Find where the given text appears and provide that cell's center as (x, y) coordinate. 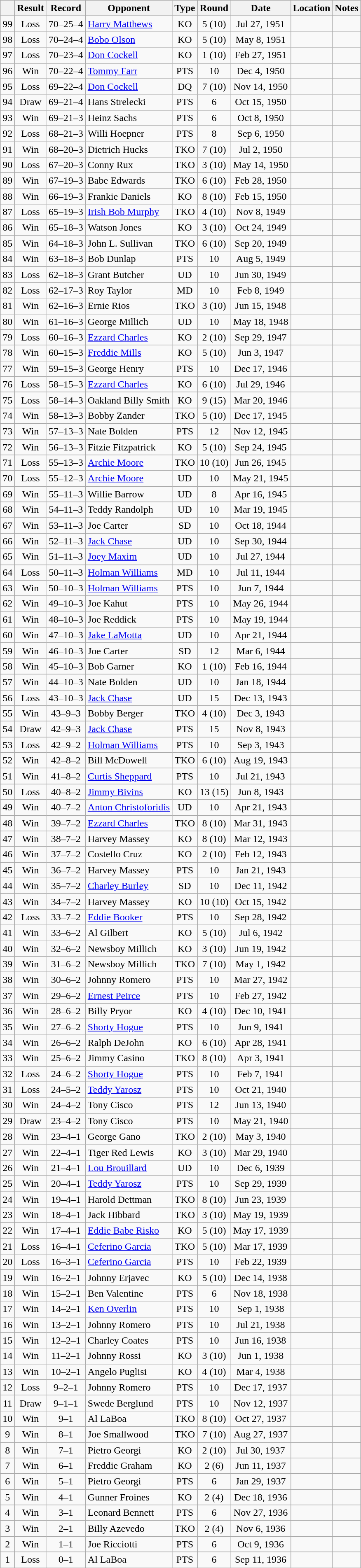
Mar 4, 1938 (260, 1372)
Record (66, 8)
11 (7, 1403)
24–4–2 (66, 1105)
15–2–1 (66, 1293)
49–10–3 (66, 604)
DQ (185, 86)
Dec 4, 1950 (260, 71)
Feb 12, 1943 (260, 854)
9 (7, 1434)
4–1 (66, 1497)
Joe Reddick (129, 619)
23 (7, 1215)
23–4–2 (66, 1121)
Ernest Peirce (129, 996)
38 (7, 980)
May 19, 1939 (260, 1215)
35 (7, 1027)
Apr 21, 1944 (260, 635)
24–6–2 (66, 1074)
Oct 15, 1942 (260, 901)
69–21–3 (66, 118)
92 (7, 133)
Feb 16, 1944 (260, 666)
Frankie Daniels (129, 196)
Mar 27, 1942 (260, 980)
Aug 19, 1943 (260, 761)
May 19, 1944 (260, 619)
28–6–2 (66, 1011)
69–22–4 (66, 86)
94 (7, 102)
72 (7, 447)
99 (7, 24)
43–10–3 (66, 698)
22–4–1 (66, 1152)
85 (7, 243)
40–7–2 (66, 807)
34–7–2 (66, 901)
63 (7, 588)
Nov 27, 1936 (260, 1513)
39–7–2 (66, 823)
7 (7, 1466)
Billy Azevedo (129, 1528)
76 (7, 384)
Jan 29, 1937 (260, 1482)
Apr 16, 1945 (260, 494)
2 (7, 1544)
21 (7, 1246)
57 (7, 682)
Bobby Zander (129, 415)
16–2–1 (66, 1278)
40 (7, 948)
Type (185, 8)
23–4–1 (66, 1136)
Hans Strelecki (129, 102)
30 (7, 1105)
Dec 14, 1938 (260, 1278)
52 (7, 761)
8–1 (66, 1434)
25–6–2 (66, 1058)
31 (7, 1090)
Irish Bob Murphy (129, 212)
95 (7, 86)
George Millich (129, 322)
70–24–4 (66, 40)
53 (7, 745)
53–11–3 (66, 525)
Leonard Bennett (129, 1513)
Conny Rux (129, 165)
82 (7, 290)
26–6–2 (66, 1043)
47–10–3 (66, 635)
16 (7, 1325)
68 (7, 510)
Joe Kahut (129, 604)
75 (7, 400)
Feb 8, 1949 (260, 290)
59 (7, 651)
Jack Hibbard (129, 1215)
55 (7, 714)
27 (7, 1152)
77 (7, 369)
Mar 20, 1946 (260, 400)
73 (7, 431)
18–4–1 (66, 1215)
55–13–3 (66, 463)
Mar 31, 1943 (260, 823)
Jake LaMotta (129, 635)
Dec 11, 1942 (260, 886)
Ernie Rios (129, 306)
58–15–3 (66, 384)
79 (7, 337)
May 3, 1940 (260, 1136)
78 (7, 353)
Charley Burley (129, 886)
81 (7, 306)
17 (7, 1309)
Feb 22, 1939 (260, 1262)
Oct 9, 1936 (260, 1544)
64–18–3 (66, 243)
Curtis Sheppard (129, 776)
1 (7, 1560)
37–7–2 (66, 854)
47 (7, 839)
13–2–1 (66, 1325)
Jul 30, 1937 (260, 1450)
George Henry (129, 369)
67 (7, 525)
29–6–2 (66, 996)
May 21, 1945 (260, 478)
Jun 13, 1940 (260, 1105)
Freddie Mills (129, 353)
Dietrich Hucks (129, 149)
70–23–4 (66, 55)
91 (7, 149)
May 18, 1948 (260, 322)
5–1 (66, 1482)
Jul 2, 1950 (260, 149)
Costello Cruz (129, 854)
Dec 10, 1941 (260, 1011)
9 (15) (214, 400)
46–10–3 (66, 651)
Johnny Rossi (129, 1356)
Jun 7, 1944 (260, 588)
Aug 27, 1937 (260, 1434)
Jun 9, 1941 (260, 1027)
Jun 30, 1949 (260, 275)
9–1–1 (66, 1403)
42 (7, 917)
14 (7, 1356)
46 (7, 854)
Jun 11, 1937 (260, 1466)
19 (7, 1278)
69–21–4 (66, 102)
May 26, 1944 (260, 604)
34 (7, 1043)
70–25–4 (66, 24)
Jun 3, 1947 (260, 353)
68–21–3 (66, 133)
Mar 12, 1943 (260, 839)
57–13–3 (66, 431)
60 (7, 635)
Dec 13, 1943 (260, 698)
70 (7, 478)
Mar 19, 1945 (260, 510)
87 (7, 212)
Harold Dettman (129, 1199)
48–10–3 (66, 619)
Bobo Olson (129, 40)
Tiger Red Lewis (129, 1152)
60–16–3 (66, 337)
Jul 21, 1943 (260, 776)
Nov 18, 1938 (260, 1293)
Ken Overlin (129, 1309)
Ben Valentine (129, 1293)
66 (7, 541)
Oct 15, 1950 (260, 102)
19–4–1 (66, 1199)
Round (214, 8)
Oct 18, 1944 (260, 525)
63–18–3 (66, 259)
20–4–1 (66, 1183)
Joe Ricciotti (129, 1544)
May 8, 1951 (260, 40)
Feb 27, 1951 (260, 55)
41–8–2 (66, 776)
Lou Brouillard (129, 1168)
Mar 29, 1940 (260, 1152)
Sep 6, 1950 (260, 133)
Oct 8, 1950 (260, 118)
Tommy Farr (129, 71)
Jimmy Bivins (129, 792)
Aug 5, 1949 (260, 259)
Jul 21, 1938 (260, 1325)
Nov 12, 1945 (260, 431)
13 (15) (214, 792)
26 (7, 1168)
18 (7, 1293)
Feb 15, 1950 (260, 196)
Sep 20, 1949 (260, 243)
61 (7, 619)
30–6–2 (66, 980)
Sep 24, 1945 (260, 447)
58–13–3 (66, 415)
Joe Smallwood (129, 1434)
50 (7, 792)
Roy Taylor (129, 290)
Sep 29, 1947 (260, 337)
1–1 (66, 1544)
Nov 8, 1949 (260, 212)
2–1 (66, 1528)
28 (7, 1136)
97 (7, 55)
54 (7, 729)
Jan 18, 1944 (260, 682)
62–16–3 (66, 306)
Sep 11, 1936 (260, 1560)
38–7–2 (66, 839)
9–1 (66, 1419)
Bobby Berger (129, 714)
65–18–3 (66, 228)
Jun 26, 1945 (260, 463)
Nov 8, 1943 (260, 729)
Mar 6, 1944 (260, 651)
50–10–3 (66, 588)
Jul 27, 1951 (260, 24)
22 (7, 1231)
54–11–3 (66, 510)
62 (7, 604)
May 1, 1942 (260, 964)
Al Gilbert (129, 933)
Opponent (129, 8)
51–11–3 (66, 557)
Fitzie Fitzpatrick (129, 447)
Notes (347, 8)
Feb 7, 1941 (260, 1074)
24 (7, 1199)
Harry Matthews (129, 24)
Nov 14, 1950 (260, 86)
7–1 (66, 1450)
Jul 29, 1946 (260, 384)
Sep 29, 1939 (260, 1183)
80 (7, 322)
56–13–3 (66, 447)
62–18–3 (66, 275)
Bill McDowell (129, 761)
Dec 3, 1943 (260, 714)
Jun 23, 1939 (260, 1199)
45–10–3 (66, 666)
68–20–3 (66, 149)
58 (7, 666)
Feb 27, 1942 (260, 996)
John L. Sullivan (129, 243)
Nov 6, 1936 (260, 1528)
33 (7, 1058)
67–19–3 (66, 180)
Watson Jones (129, 228)
88 (7, 196)
25 (7, 1183)
4 (7, 1513)
96 (7, 71)
14–2–1 (66, 1309)
49 (7, 807)
32–6–2 (66, 948)
31–6–2 (66, 964)
Result (30, 8)
Eddie Babe Risko (129, 1231)
29 (7, 1121)
84 (7, 259)
Billy Pryor (129, 1011)
Jun 15, 1948 (260, 306)
Dec 18, 1936 (260, 1497)
Apr 28, 1941 (260, 1043)
Oct 21, 1940 (260, 1090)
36–7–2 (66, 870)
17–4–1 (66, 1231)
74 (7, 415)
Jun 8, 1943 (260, 792)
Bob Garner (129, 666)
36 (7, 1011)
Sep 3, 1943 (260, 745)
55–11–3 (66, 494)
83 (7, 275)
86 (7, 228)
Apr 3, 1941 (260, 1058)
5 (7, 1497)
37 (7, 996)
69 (7, 494)
Grant Butcher (129, 275)
43 (7, 901)
64 (7, 572)
Dec 17, 1937 (260, 1387)
Dec 6, 1939 (260, 1168)
61–16–3 (66, 322)
Joey Maxim (129, 557)
Freddie Graham (129, 1466)
Teddy Randolph (129, 510)
39 (7, 964)
3–1 (66, 1513)
42–8–2 (66, 761)
44 (7, 886)
May 14, 1950 (260, 165)
93 (7, 118)
Jul 11, 1944 (260, 572)
Gunner Froines (129, 1497)
Johnny Erjavec (129, 1278)
0–1 (66, 1560)
Feb 28, 1950 (260, 180)
Sep 30, 1944 (260, 541)
33–6–2 (66, 933)
Willi Hoepner (129, 133)
27–6–2 (66, 1027)
41 (7, 933)
Oct 27, 1937 (260, 1419)
Heinz Sachs (129, 118)
9–2–1 (66, 1387)
51 (7, 776)
Jun 16, 1938 (260, 1340)
42–9–2 (66, 745)
11–2–1 (66, 1356)
66–19–3 (66, 196)
Ralph DeJohn (129, 1043)
Bob Dunlap (129, 259)
10–2–1 (66, 1372)
48 (7, 823)
Location (312, 8)
59–15–3 (66, 369)
Eddie Booker (129, 917)
May 17, 1939 (260, 1231)
Jan 21, 1943 (260, 870)
24–5–2 (66, 1090)
42–9–3 (66, 729)
33–7–2 (66, 917)
3 (7, 1528)
Jun 1, 1938 (260, 1356)
90 (7, 165)
Sep 1, 1938 (260, 1309)
Jun 19, 1942 (260, 948)
2 (6) (214, 1466)
6–1 (66, 1466)
67–20–3 (66, 165)
16–3–1 (66, 1262)
Jul 27, 1944 (260, 557)
Oakland Billy Smith (129, 400)
56 (7, 698)
Nov 12, 1937 (260, 1403)
Apr 21, 1943 (260, 807)
32 (7, 1074)
13 (7, 1372)
Willie Barrow (129, 494)
65 (7, 557)
Angelo Puglisi (129, 1372)
43–9–3 (66, 714)
62–17–3 (66, 290)
98 (7, 40)
71 (7, 463)
Babe Edwards (129, 180)
Sep 28, 1942 (260, 917)
55–12–3 (66, 478)
40–8–2 (66, 792)
Anton Christoforidis (129, 807)
70–22–4 (66, 71)
52–11–3 (66, 541)
16–4–1 (66, 1246)
Date (260, 8)
Oct 24, 1949 (260, 228)
George Gano (129, 1136)
58–14–3 (66, 400)
65–19–3 (66, 212)
Dec 17, 1945 (260, 415)
44–10–3 (66, 682)
Charley Coates (129, 1340)
50–11–3 (66, 572)
20 (7, 1262)
Jul 6, 1942 (260, 933)
Dec 17, 1946 (260, 369)
45 (7, 870)
12–2–1 (66, 1340)
60–15–3 (66, 353)
Swede Berglund (129, 1403)
May 21, 1940 (260, 1121)
Jimmy Casino (129, 1058)
21–4–1 (66, 1168)
89 (7, 180)
Mar 17, 1939 (260, 1246)
35–7–2 (66, 886)
